From the cell containing the given text, extract its center point as [x, y] coordinate. 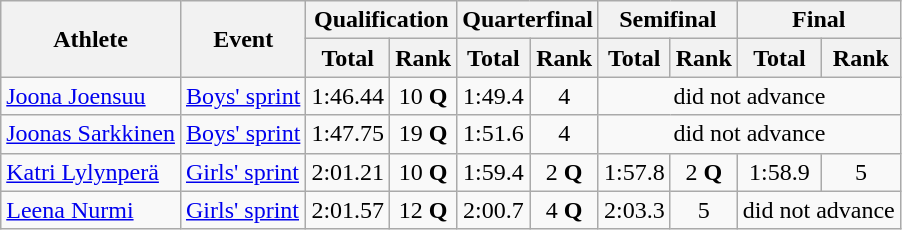
Quarterfinal [528, 20]
12 Q [424, 210]
1:57.8 [634, 172]
Leena Nurmi [91, 210]
4 Q [564, 210]
Qualification [382, 20]
1:46.44 [348, 96]
1:59.4 [494, 172]
Katri Lylynperä [91, 172]
Event [242, 39]
1:58.9 [779, 172]
Semifinal [668, 20]
Joonas Sarkkinen [91, 134]
Joona Joensuu [91, 96]
1:47.75 [348, 134]
1:51.6 [494, 134]
2:01.21 [348, 172]
2:01.57 [348, 210]
2:00.7 [494, 210]
19 Q [424, 134]
Final [818, 20]
1:49.4 [494, 96]
Athlete [91, 39]
2:03.3 [634, 210]
